Output the (X, Y) coordinate of the center of the cell containing the given text.  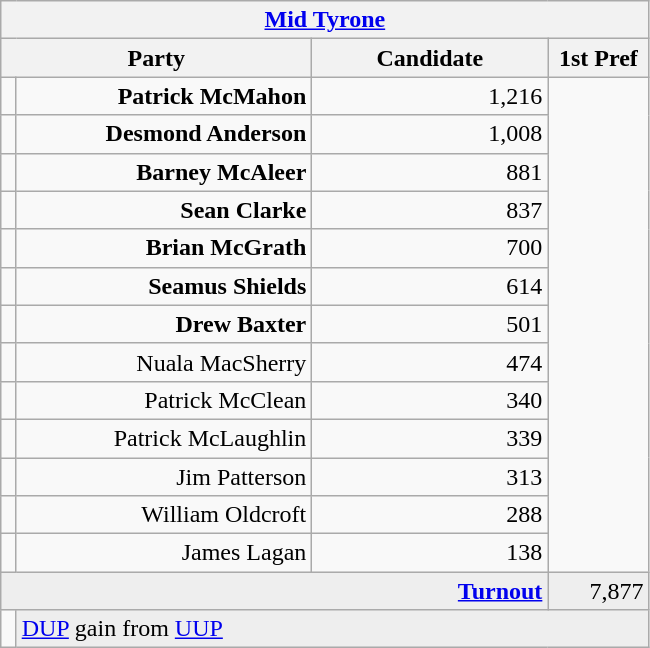
Drew Baxter (164, 324)
7,877 (598, 591)
Sean Clarke (164, 210)
Jim Patterson (164, 477)
Party (156, 58)
881 (430, 172)
138 (430, 553)
288 (430, 515)
Mid Tyrone (325, 20)
Brian McGrath (164, 248)
614 (430, 286)
474 (430, 362)
DUP gain from UUP (332, 629)
700 (430, 248)
837 (430, 210)
Seamus Shields (164, 286)
501 (430, 324)
Patrick McMahon (164, 96)
William Oldcroft (164, 515)
Candidate (430, 58)
1,008 (430, 134)
340 (430, 400)
Turnout (274, 591)
Nuala MacSherry (164, 362)
Patrick McLaughlin (164, 438)
313 (430, 477)
James Lagan (164, 553)
1st Pref (598, 58)
Patrick McClean (164, 400)
339 (430, 438)
1,216 (430, 96)
Desmond Anderson (164, 134)
Barney McAleer (164, 172)
